Locate the cell with the specified text and output its (x, y) center coordinate. 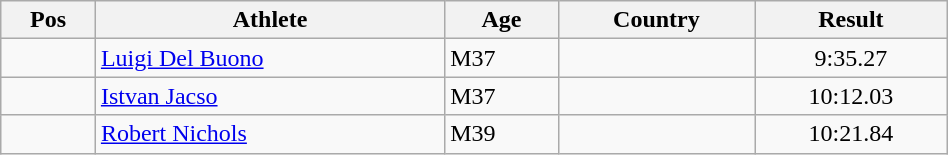
Pos (48, 20)
Athlete (270, 20)
10:21.84 (852, 134)
M39 (502, 134)
9:35.27 (852, 58)
Istvan Jacso (270, 96)
Country (656, 20)
Age (502, 20)
Luigi Del Buono (270, 58)
10:12.03 (852, 96)
Robert Nichols (270, 134)
Result (852, 20)
